Scan for the cell matching the given text and deliver its [x, y] coordinate at center. 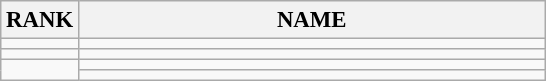
NAME [312, 20]
RANK [40, 20]
